Capture the cell that displays the provided text and extract its (X, Y) central coordinate. 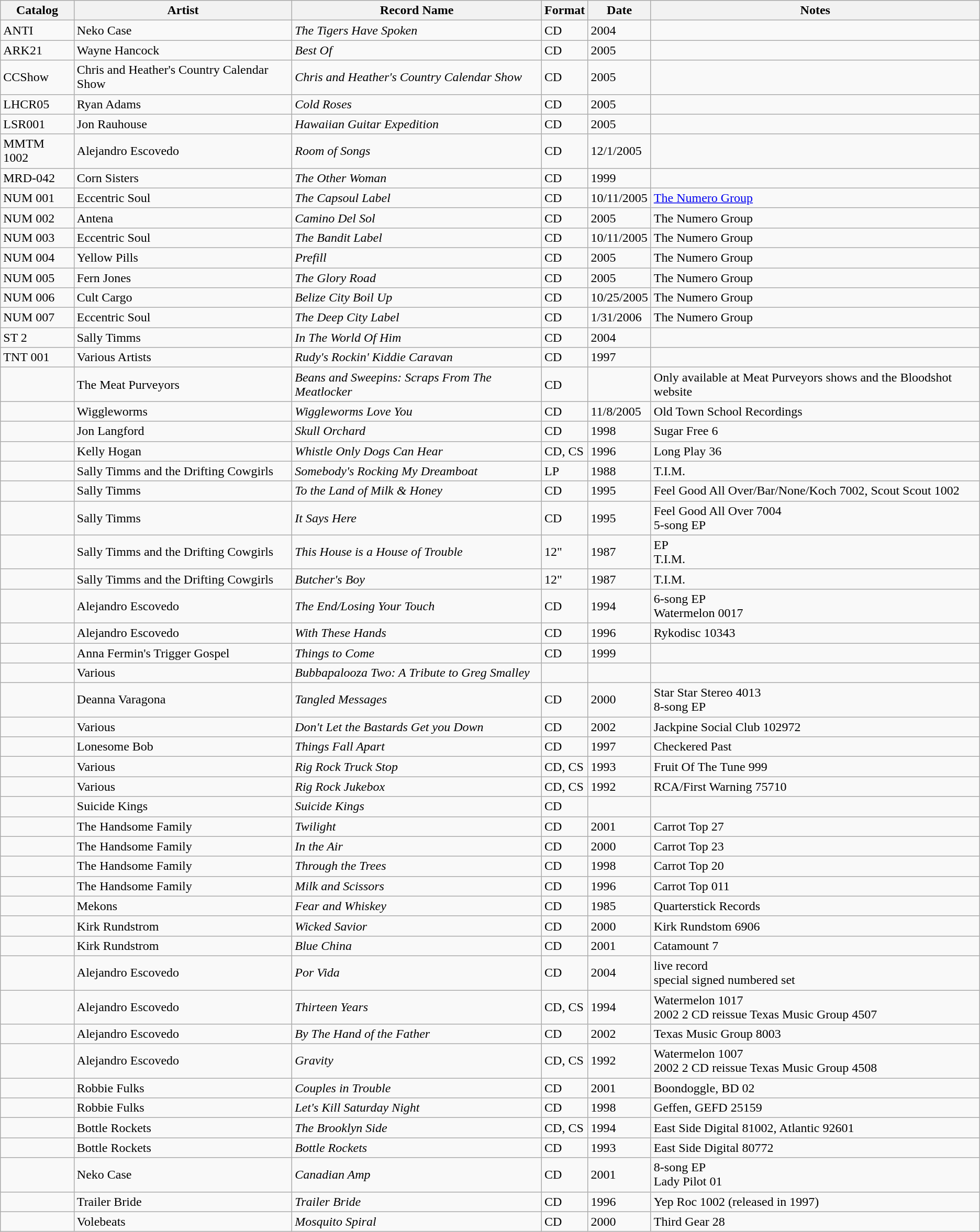
Geffen, GEFD 25159 (815, 1108)
Twilight (417, 826)
Carrot Top 23 (815, 846)
It Says Here (417, 518)
live recordspecial signed numbered set (815, 972)
12/1/2005 (619, 151)
LHCR05 (38, 104)
NUM 007 (38, 318)
The Other Woman (417, 178)
Carrot Top 011 (815, 886)
Cold Roses (417, 104)
Tangled Messages (417, 700)
Milk and Scissors (417, 886)
1985 (619, 906)
Wayne Hancock (183, 50)
Watermelon 10072002 2 CD reissue Texas Music Group 4508 (815, 1061)
NUM 004 (38, 257)
Carrot Top 27 (815, 826)
Date (619, 10)
Fruit Of The Tune 999 (815, 767)
Lonesome Bob (183, 747)
Fern Jones (183, 278)
Boondoggle, BD 02 (815, 1088)
NUM 001 (38, 198)
Jackpine Social Club 102972 (815, 727)
NUM 003 (38, 238)
Mosquito Spiral (417, 1222)
Record Name (417, 10)
Thirteen Years (417, 1007)
With These Hands (417, 633)
The Glory Road (417, 278)
Feel Good All Over 70045-song EP (815, 518)
Fear and Whiskey (417, 906)
Wicked Savior (417, 926)
Jon Rauhouse (183, 124)
Third Gear 28 (815, 1222)
EPT.I.M. (815, 552)
Kirk Rundstom 6906 (815, 926)
By The Hand of the Father (417, 1034)
Anna Fermin's Trigger Gospel (183, 653)
Old Town School Recordings (815, 411)
ST 2 (38, 338)
Texas Music Group 8003 (815, 1034)
Room of Songs (417, 151)
ANTI (38, 30)
Mekons (183, 906)
In The World Of Him (417, 338)
Only available at Meat Purveyors shows and the Bloodshot website (815, 384)
The Brooklyn Side (417, 1128)
11/8/2005 (619, 411)
Carrot Top 20 (815, 866)
MRD-042 (38, 178)
Somebody's Rocking My Dreamboat (417, 471)
Rig Rock Truck Stop (417, 767)
NUM 002 (38, 218)
Feel Good All Over/Bar/None/Koch 7002, Scout Scout 1002 (815, 491)
The Deep City Label (417, 318)
Couples in Trouble (417, 1088)
RCA/First Warning 75710 (815, 787)
In the Air (417, 846)
Kelly Hogan (183, 451)
Long Play 36 (815, 451)
Volebeats (183, 1222)
10/25/2005 (619, 298)
Rig Rock Jukebox (417, 787)
Let's Kill Saturday Night (417, 1108)
Yep Roc 1002 (released in 1997) (815, 1202)
To the Land of Milk & Honey (417, 491)
Beans and Sweepins: Scraps From The Meatlocker (417, 384)
Ryan Adams (183, 104)
Wiggleworms Love You (417, 411)
Don't Let the Bastards Get you Down (417, 727)
Blue China (417, 946)
Things to Come (417, 653)
The Tigers Have Spoken (417, 30)
Format (565, 10)
TNT 001 (38, 357)
8-song EPLady Pilot 01 (815, 1174)
Watermelon 10172002 2 CD reissue Texas Music Group 4507 (815, 1007)
Deanna Varagona (183, 700)
Checkered Past (815, 747)
Jon Langford (183, 431)
LP (565, 471)
1/31/2006 (619, 318)
NUM 006 (38, 298)
Artist (183, 10)
Butcher's Boy (417, 579)
Cult Cargo (183, 298)
ARK21 (38, 50)
LSR001 (38, 124)
Belize City Boil Up (417, 298)
Prefill (417, 257)
Yellow Pills (183, 257)
Antena (183, 218)
Quarterstick Records (815, 906)
The Bandit Label (417, 238)
The Capsoul Label (417, 198)
1988 (619, 471)
Through the Trees (417, 866)
MMTM 1002 (38, 151)
CCShow (38, 77)
Best Of (417, 50)
This House is a House of Trouble (417, 552)
Rudy's Rockin' Kiddie Caravan (417, 357)
Whistle Only Dogs Can Hear (417, 451)
Wiggleworms (183, 411)
Skull Orchard (417, 431)
Por Vida (417, 972)
6-song EPWatermelon 0017 (815, 606)
Catalog (38, 10)
Various Artists (183, 357)
Notes (815, 10)
NUM 005 (38, 278)
Canadian Amp (417, 1174)
Things Fall Apart (417, 747)
Star Star Stereo 40138-song EP (815, 700)
Sugar Free 6 (815, 431)
East Side Digital 80772 (815, 1148)
Catamount 7 (815, 946)
East Side Digital 81002, Atlantic 92601 (815, 1128)
The Meat Purveyors (183, 384)
The End/Losing Your Touch (417, 606)
Rykodisc 10343 (815, 633)
Camino Del Sol (417, 218)
Gravity (417, 1061)
Corn Sisters (183, 178)
Bubbapalooza Two: A Tribute to Greg Smalley (417, 673)
Hawaiian Guitar Expedition (417, 124)
